Provide the (x, y) coordinate of the cell's center where the given text is located.  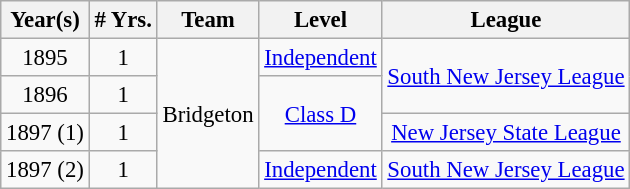
Class D (320, 114)
1897 (2) (45, 170)
Bridgeton (208, 114)
1897 (1) (45, 133)
Level (320, 20)
New Jersey State League (506, 133)
League (506, 20)
1895 (45, 58)
Team (208, 20)
1896 (45, 95)
Year(s) (45, 20)
# Yrs. (123, 20)
